Capture the cell that displays the provided text and extract its (X, Y) central coordinate. 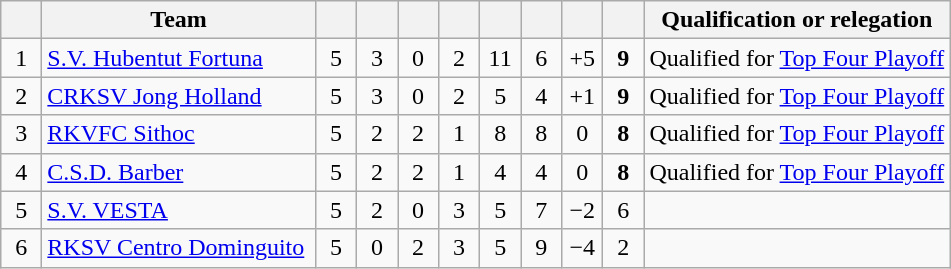
C.S.D. Barber (179, 172)
+5 (582, 58)
S.V. VESTA (179, 210)
Qualification or relegation (797, 20)
−2 (582, 210)
7 (542, 210)
+1 (582, 96)
CRKSV Jong Holland (179, 96)
S.V. Hubentut Fortuna (179, 58)
RKVFC Sithoc (179, 134)
Team (179, 20)
RKSV Centro Dominguito (179, 248)
11 (500, 58)
−4 (582, 248)
